For the text-containing cell, return its midpoint in [x, y] coordinate format. 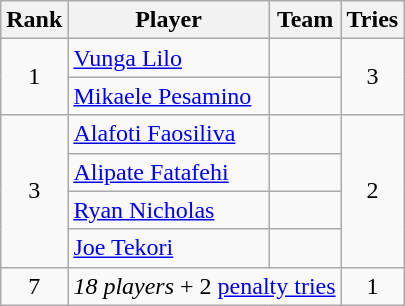
2 [372, 191]
Alipate Fatafehi [168, 172]
Mikaele Pesamino [168, 96]
18 players + 2 penalty tries [204, 286]
Joe Tekori [168, 248]
Player [168, 20]
Alafoti Faosiliva [168, 134]
Ryan Nicholas [168, 210]
Tries [372, 20]
Vunga Lilo [168, 58]
Team [305, 20]
Rank [34, 20]
7 [34, 286]
